Identify which cell holds the provided text, then report its (x, y) central coordinate. 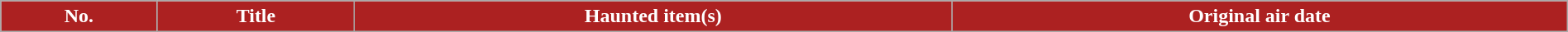
Original air date (1260, 16)
No. (79, 16)
Haunted item(s) (653, 16)
Title (256, 16)
